Detect which cell encompasses the target text, then output its [X, Y] center coordinate. 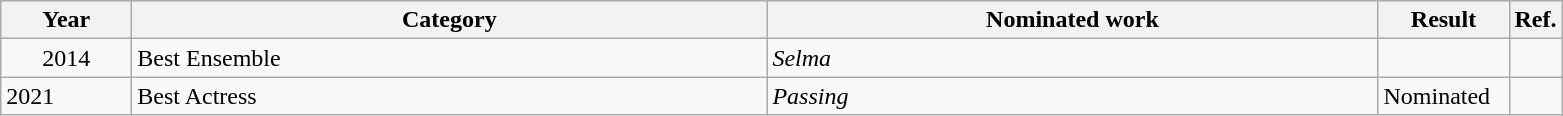
Selma [1072, 58]
Category [450, 20]
Best Ensemble [450, 58]
Nominated work [1072, 20]
Ref. [1536, 20]
Result [1444, 20]
Best Actress [450, 96]
Year [66, 20]
2021 [66, 96]
Passing [1072, 96]
2014 [66, 58]
Nominated [1444, 96]
